For the text-containing cell, return its midpoint in (x, y) coordinate format. 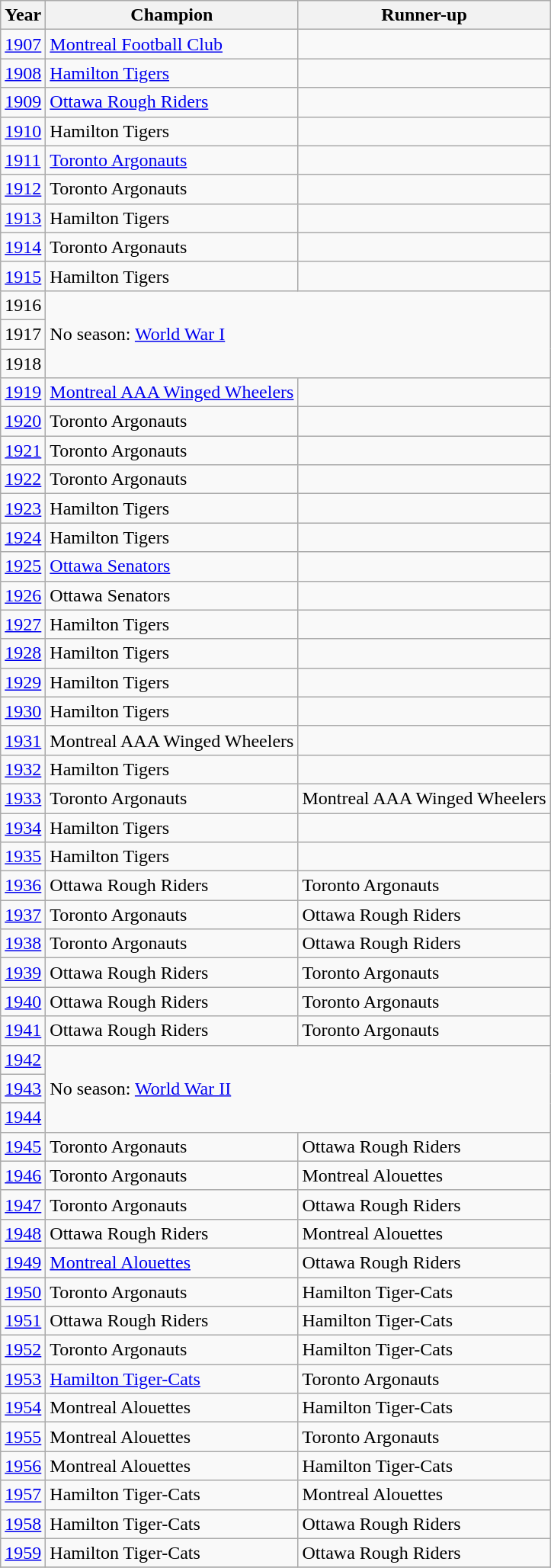
1914 (23, 247)
1951 (23, 1321)
1926 (23, 595)
1940 (23, 1002)
1921 (23, 451)
1911 (23, 160)
1952 (23, 1350)
1928 (23, 653)
1917 (23, 334)
1946 (23, 1175)
1918 (23, 364)
1916 (23, 305)
1933 (23, 798)
1955 (23, 1437)
1925 (23, 566)
1953 (23, 1379)
1959 (23, 1553)
1947 (23, 1204)
1938 (23, 944)
Year (23, 15)
1932 (23, 769)
1919 (23, 393)
1927 (23, 624)
Runner-up (424, 15)
1943 (23, 1089)
1949 (23, 1262)
1934 (23, 827)
1931 (23, 740)
1944 (23, 1117)
1910 (23, 131)
1912 (23, 189)
1922 (23, 479)
1942 (23, 1060)
Champion (172, 15)
1941 (23, 1031)
1954 (23, 1408)
1950 (23, 1292)
1929 (23, 682)
1936 (23, 886)
1923 (23, 508)
1909 (23, 102)
1915 (23, 276)
1920 (23, 422)
1908 (23, 73)
1935 (23, 857)
No season: World War II (298, 1089)
1957 (23, 1495)
1948 (23, 1233)
1958 (23, 1524)
1924 (23, 537)
1945 (23, 1146)
1939 (23, 973)
1907 (23, 44)
No season: World War I (298, 334)
1930 (23, 711)
1956 (23, 1466)
1913 (23, 218)
Montreal Football Club (172, 44)
1937 (23, 915)
